Return [X, Y] of the center of cell containing provided text 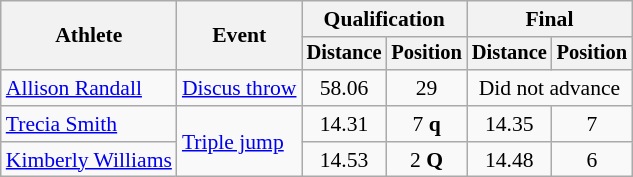
Did not advance [550, 88]
7 [592, 124]
29 [426, 88]
7 q [426, 124]
14.31 [344, 124]
Allison Randall [89, 88]
Event [240, 36]
Trecia Smith [89, 124]
14.35 [510, 124]
Final [550, 19]
Discus throw [240, 88]
Triple jump [240, 142]
58.06 [344, 88]
Qualification [384, 19]
Athlete [89, 36]
